Scan for the cell matching the given text and deliver its (x, y) coordinate at center. 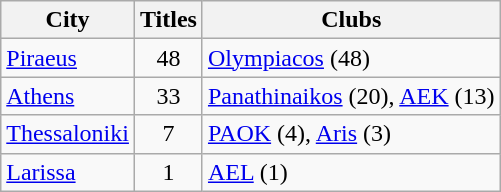
Piraeus (68, 58)
PAOK (4), Aris (3) (351, 134)
33 (168, 96)
City (68, 20)
Clubs (351, 20)
1 (168, 172)
Larissa (68, 172)
Olympiacos (48) (351, 58)
AEL (1) (351, 172)
Athens (68, 96)
7 (168, 134)
Panathinaikos (20), AEK (13) (351, 96)
48 (168, 58)
Titles (168, 20)
Thessaloniki (68, 134)
